Return the (x, y) coordinate for the center point of the cell that contains the specified text.  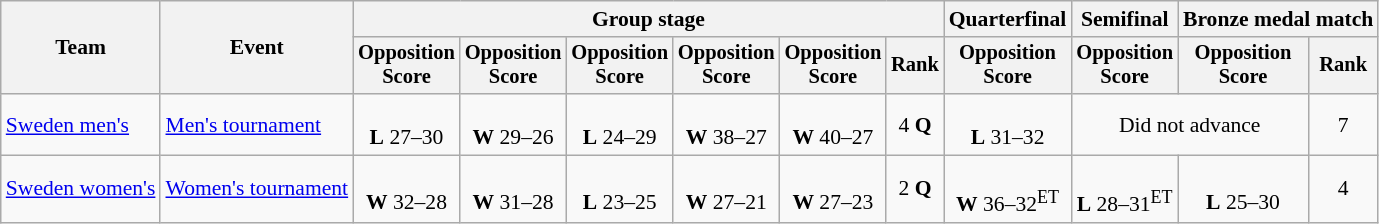
W 36–32ET (1008, 190)
Women's tournament (256, 190)
W 31–28 (514, 190)
L 27–30 (406, 124)
Group stage (648, 19)
Sweden women's (81, 190)
Men's tournament (256, 124)
Quarterfinal (1008, 19)
Bronze medal match (1278, 19)
Did not advance (1190, 124)
L 28–31ET (1124, 190)
L 31–32 (1008, 124)
W 40–27 (834, 124)
Team (81, 48)
4 (1343, 190)
L 24–29 (620, 124)
W 29–26 (514, 124)
W 38–27 (726, 124)
L 25–30 (1243, 190)
4 Q (915, 124)
2 Q (915, 190)
W 32–28 (406, 190)
Semifinal (1124, 19)
Event (256, 48)
L 23–25 (620, 190)
7 (1343, 124)
W 27–23 (834, 190)
Sweden men's (81, 124)
W 27–21 (726, 190)
